Output the (x, y) coordinate of the center of the cell containing the given text.  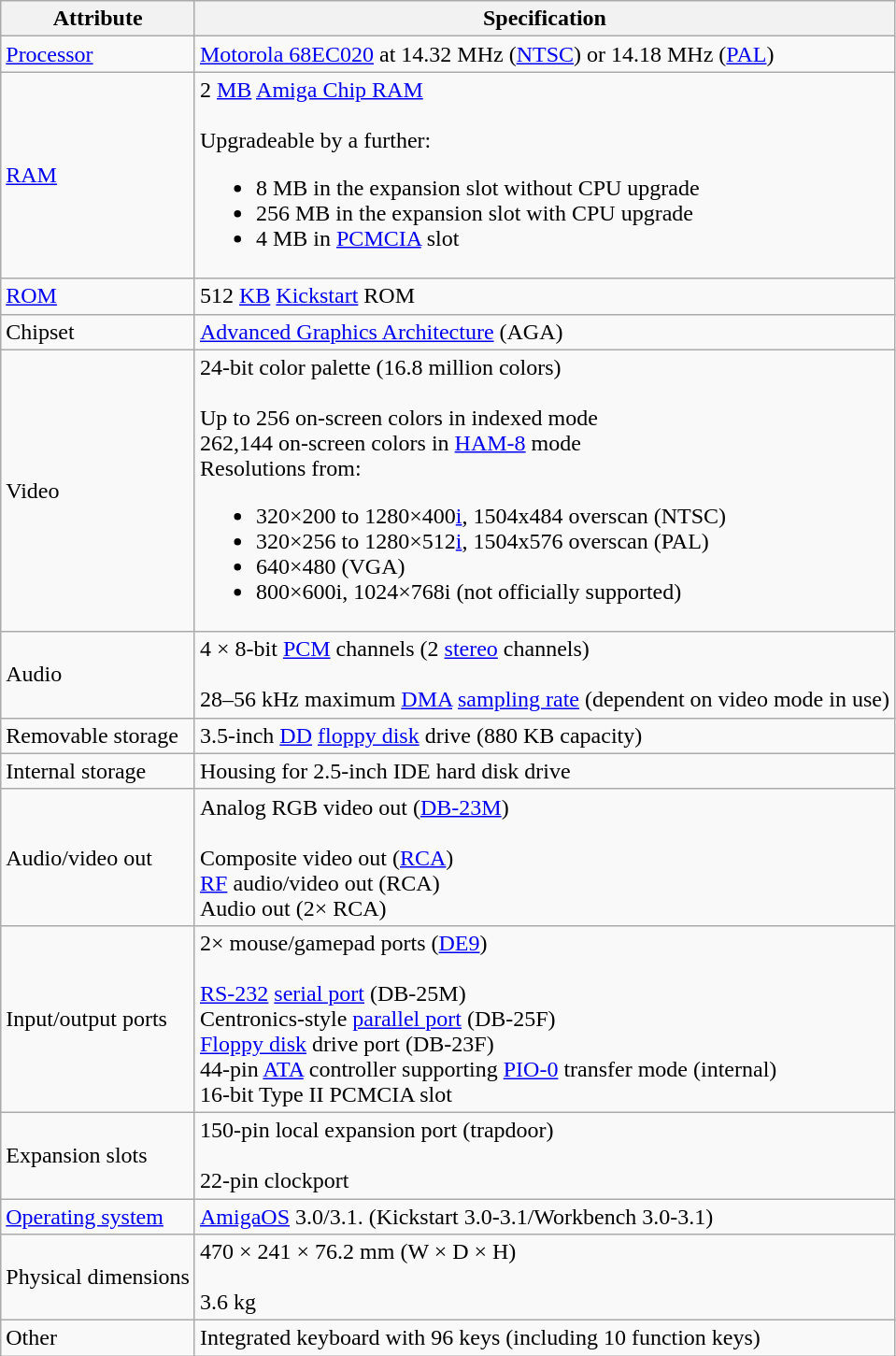
Housing for 2.5-inch IDE hard disk drive (544, 771)
Analog RGB video out (DB-23M)Composite video out (RCA) RF audio/video out (RCA) Audio out (2× RCA) (544, 857)
3.5-inch DD floppy disk drive (880 KB capacity) (544, 735)
Removable storage (98, 735)
Motorola 68EC020 at 14.32 MHz (NTSC) or 14.18 MHz (PAL) (544, 54)
Processor (98, 54)
Attribute (98, 19)
Input/output ports (98, 1019)
470 × 241 × 76.2 mm (W × D × H)3.6 kg (544, 1277)
Video (98, 491)
Integrated keyboard with 96 keys (including 10 function keys) (544, 1338)
Expansion slots (98, 1155)
Advanced Graphics Architecture (AGA) (544, 332)
Physical dimensions (98, 1277)
Audio/video out (98, 857)
Other (98, 1338)
Operating system (98, 1216)
RAM (98, 176)
Specification (544, 19)
ROM (98, 296)
Audio (98, 675)
Internal storage (98, 771)
AmigaOS 3.0/3.1. (Kickstart 3.0-3.1/Workbench 3.0-3.1) (544, 1216)
512 KB Kickstart ROM (544, 296)
4 × 8-bit PCM channels (2 stereo channels)28–56 kHz maximum DMA sampling rate (dependent on video mode in use) (544, 675)
150-pin local expansion port (trapdoor)22-pin clockport (544, 1155)
Chipset (98, 332)
